Scan for the cell matching the given text and deliver its (x, y) coordinate at center. 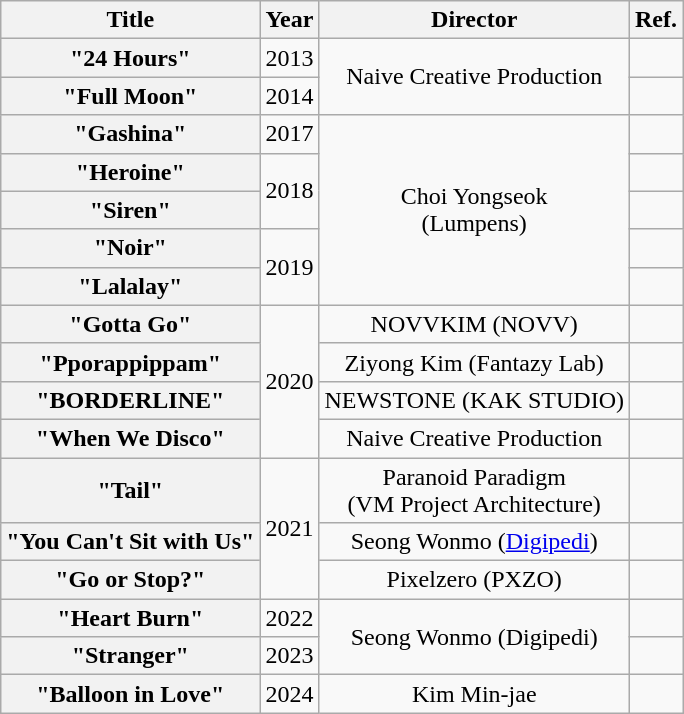
"Gashina" (130, 134)
2020 (290, 381)
"Noir" (130, 248)
Title (130, 20)
"Siren" (130, 210)
Paranoid Paradigm(VM Project Architecture) (474, 490)
"Heart Burn" (130, 618)
2013 (290, 58)
"BORDERLINE" (130, 400)
"Stranger" (130, 656)
Choi Yongseok (Lumpens) (474, 210)
2014 (290, 96)
2017 (290, 134)
"24 Hours" (130, 58)
Kim Min-jae (474, 694)
Pixelzero (PXZO) (474, 580)
"Pporappippam" (130, 362)
"Heroine" (130, 172)
"Tail" (130, 490)
"Gotta Go" (130, 324)
NOVVKIM (NOVV) (474, 324)
"Full Moon" (130, 96)
2022 (290, 618)
NEWSTONE (KAK STUDIO) (474, 400)
"Balloon in Love" (130, 694)
2024 (290, 694)
2021 (290, 528)
Year (290, 20)
2019 (290, 267)
2023 (290, 656)
Ziyong Kim (Fantazy Lab) (474, 362)
"Lalalay" (130, 286)
"Go or Stop?" (130, 580)
"You Can't Sit with Us" (130, 542)
Director (474, 20)
"When We Disco" (130, 438)
Ref. (656, 20)
2018 (290, 191)
